Output the (x, y) coordinate of the center of the cell containing the given text.  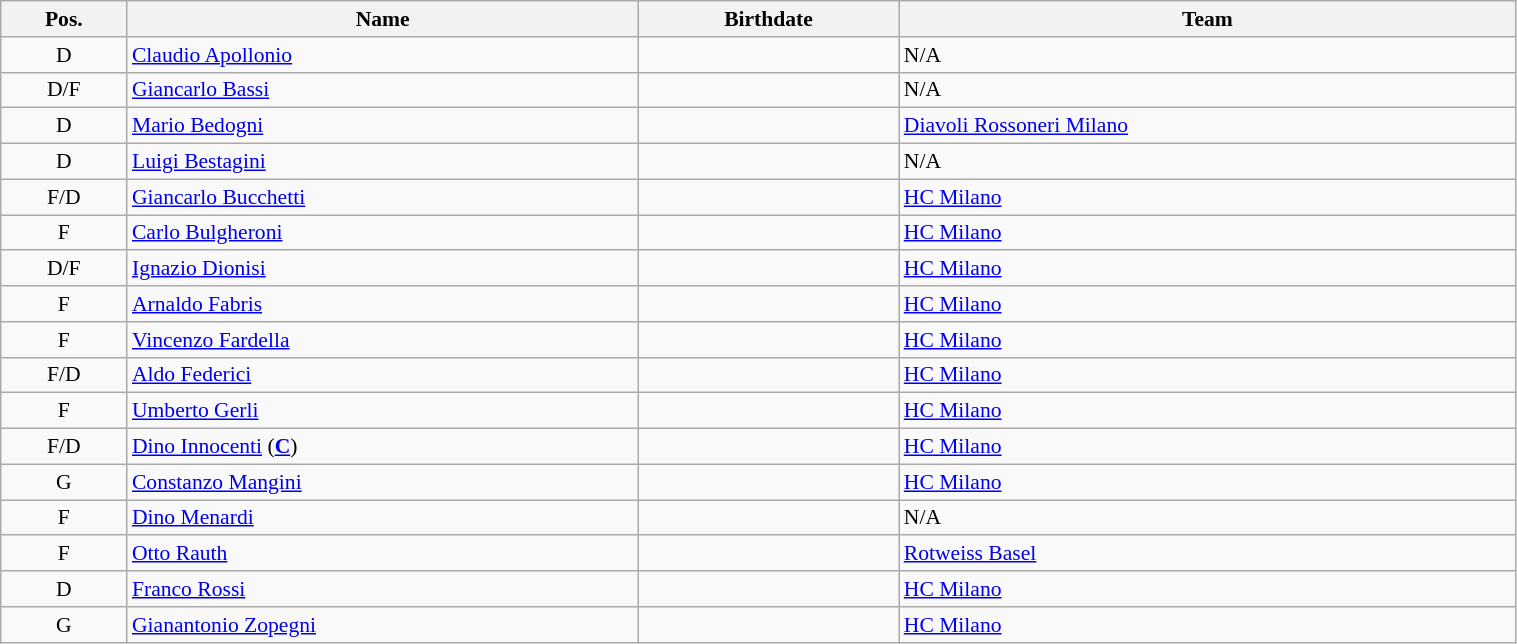
Birthdate (768, 19)
Arnaldo Fabris (382, 304)
Luigi Bestagini (382, 162)
Umberto Gerli (382, 411)
Dino Menardi (382, 518)
Giancarlo Bassi (382, 90)
Claudio Apollonio (382, 55)
Aldo Federici (382, 375)
Dino Innocenti (C) (382, 447)
Name (382, 19)
Carlo Bulgheroni (382, 233)
Mario Bedogni (382, 126)
Constanzo Mangini (382, 482)
Giancarlo Bucchetti (382, 197)
Pos. (64, 19)
Team (1208, 19)
Ignazio Dionisi (382, 269)
Gianantonio Zopegni (382, 625)
Otto Rauth (382, 554)
Diavoli Rossoneri Milano (1208, 126)
Rotweiss Basel (1208, 554)
Vincenzo Fardella (382, 340)
Franco Rossi (382, 589)
